Identify which cell holds the provided text, then report its (x, y) central coordinate. 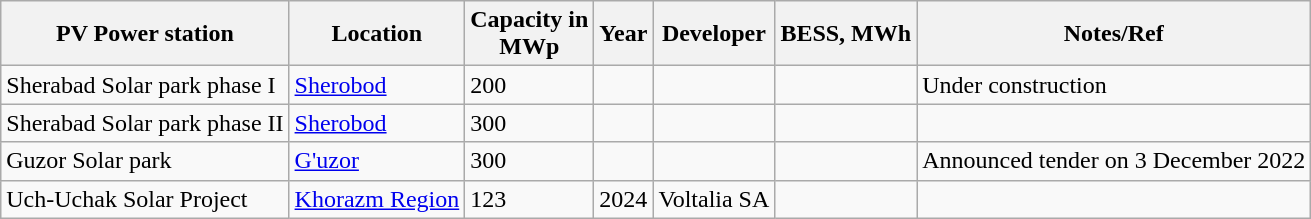
Guzor Solar park (145, 161)
G'uzor (377, 161)
Sherabad Solar park phase I (145, 85)
Sherabad Solar park phase II (145, 123)
Capacity inMWp (530, 34)
Developer (714, 34)
Year (624, 34)
PV Power station (145, 34)
Uch-Uchak Solar Project (145, 199)
Under construction (1114, 85)
Notes/Ref (1114, 34)
Khorazm Region (377, 199)
Announced tender on 3 December 2022 (1114, 161)
123 (530, 199)
Location (377, 34)
Voltalia SA (714, 199)
200 (530, 85)
2024 (624, 199)
BESS, MWh (846, 34)
